Locate the cell with the specified text and output its [x, y] center coordinate. 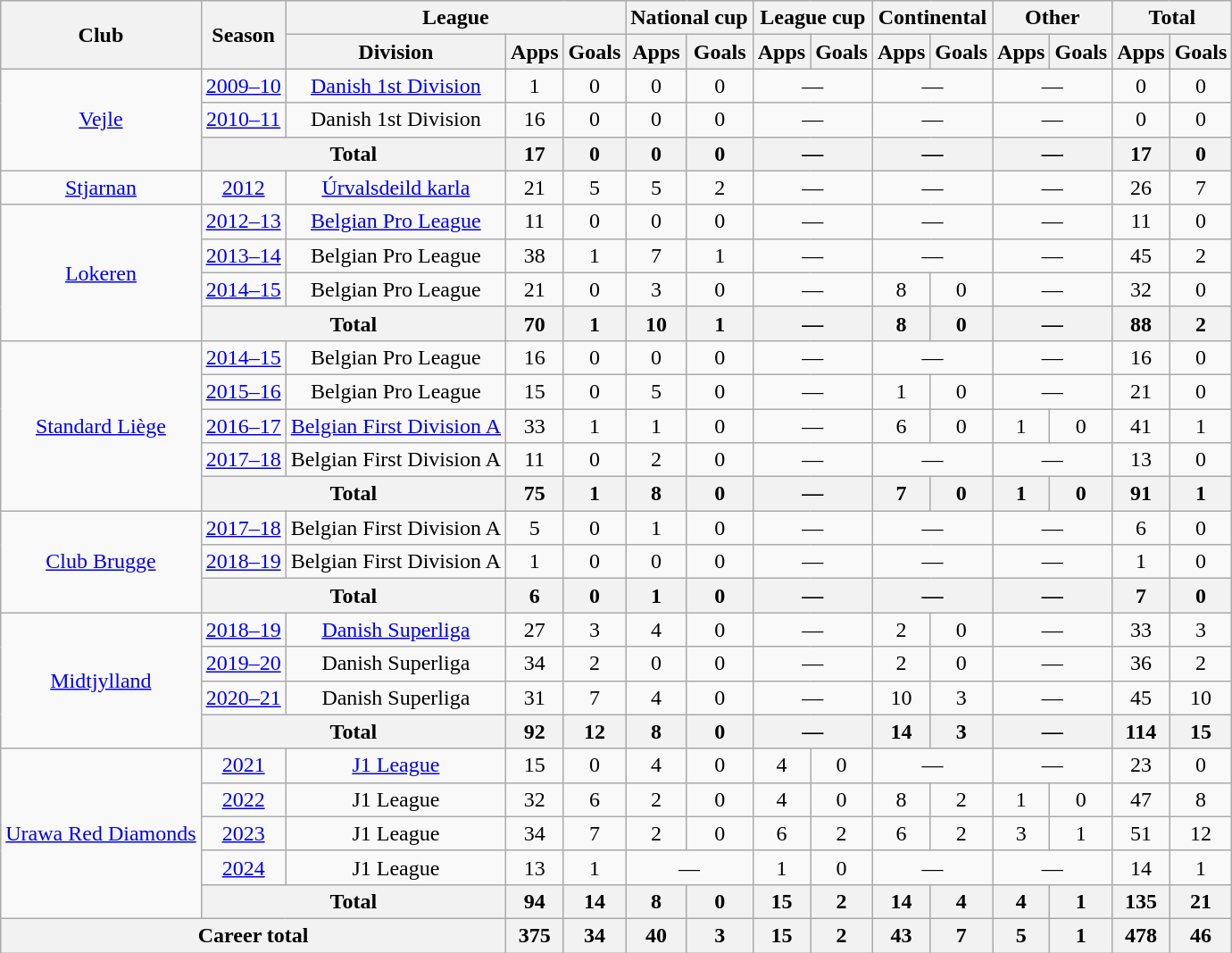
League cup [812, 18]
Stjarnan [101, 188]
38 [535, 255]
2024 [243, 867]
Club [101, 35]
2015–16 [243, 391]
Standard Liège [101, 425]
2012–13 [243, 222]
47 [1141, 799]
Career total [254, 935]
114 [1141, 731]
Midtjylland [101, 681]
135 [1141, 901]
91 [1141, 494]
51 [1141, 833]
2021 [243, 765]
National cup [689, 18]
478 [1141, 935]
94 [535, 901]
Continental [932, 18]
23 [1141, 765]
2022 [243, 799]
43 [901, 935]
2013–14 [243, 255]
League [455, 18]
2010–11 [243, 120]
Division [395, 52]
26 [1141, 188]
36 [1141, 664]
Other [1053, 18]
Urawa Red Diamonds [101, 833]
46 [1201, 935]
2020–21 [243, 698]
2023 [243, 833]
27 [535, 630]
40 [656, 935]
2016–17 [243, 426]
92 [535, 731]
Úrvalsdeild karla [395, 188]
88 [1141, 323]
2009–10 [243, 86]
Club Brugge [101, 562]
31 [535, 698]
Season [243, 35]
70 [535, 323]
2019–20 [243, 664]
375 [535, 935]
75 [535, 494]
Vejle [101, 120]
Lokeren [101, 272]
41 [1141, 426]
2012 [243, 188]
